Return the [x, y] coordinate for the center point of the cell that contains the specified text.  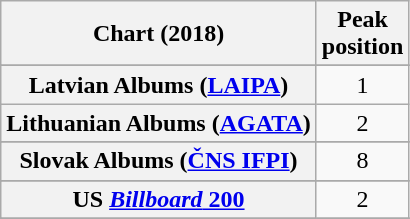
Chart (2018) [159, 34]
Lithuanian Albums (AGATA) [159, 123]
8 [362, 161]
1 [362, 85]
US Billboard 200 [159, 199]
Peakposition [362, 34]
Latvian Albums (LAIPA) [159, 85]
Slovak Albums (ČNS IFPI) [159, 161]
